Provide the [x, y] coordinate of the cell's center where the given text is located.  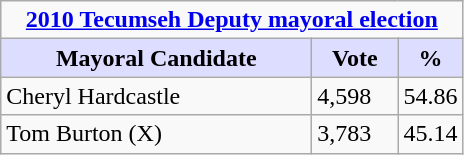
2010 Tecumseh Deputy mayoral election [232, 20]
3,783 [355, 134]
Mayoral Candidate [156, 58]
4,598 [355, 96]
45.14 [430, 134]
Tom Burton (X) [156, 134]
Vote [355, 58]
54.86 [430, 96]
% [430, 58]
Cheryl Hardcastle [156, 96]
